Determine the (X, Y) coordinate at the center of the cell enclosing the given text.  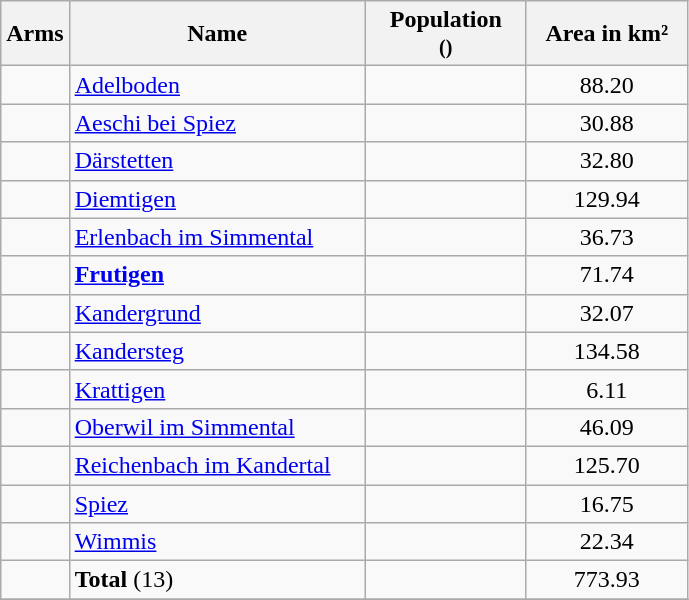
773.93 (606, 580)
Kandersteg (217, 351)
125.70 (606, 465)
Adelboden (217, 85)
Oberwil im Simmental (217, 427)
Wimmis (217, 542)
Reichenbach im Kandertal (217, 465)
Frutigen (217, 275)
16.75 (606, 503)
Erlenbach im Simmental (217, 237)
Därstetten (217, 161)
32.80 (606, 161)
6.11 (606, 389)
30.88 (606, 123)
71.74 (606, 275)
Spiez (217, 503)
Kandergrund (217, 313)
22.34 (606, 542)
Arms (35, 34)
129.94 (606, 199)
Aeschi bei Spiez (217, 123)
Population() (446, 34)
Krattigen (217, 389)
Diemtigen (217, 199)
36.73 (606, 237)
32.07 (606, 313)
Total (13) (217, 580)
Area in km² (606, 34)
88.20 (606, 85)
Name (217, 34)
46.09 (606, 427)
134.58 (606, 351)
